For the text-containing cell, return its midpoint in [X, Y] coordinate format. 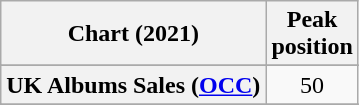
50 [312, 85]
Peakposition [312, 34]
Chart (2021) [134, 34]
UK Albums Sales (OCC) [134, 85]
